Output the [X, Y] coordinate of the center of the cell containing the given text.  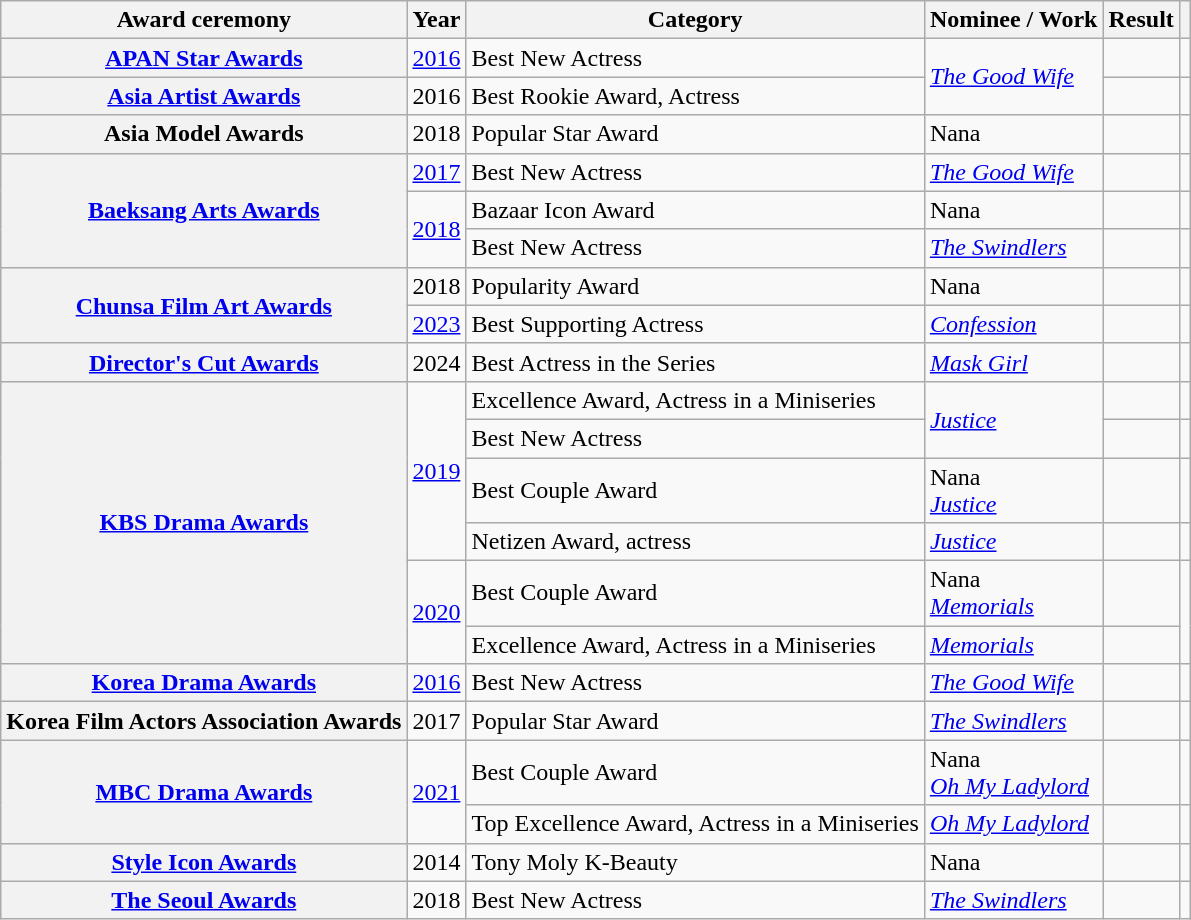
Confession [1014, 324]
Baeksang Arts Awards [204, 210]
2014 [436, 862]
Award ceremony [204, 20]
Asia Model Awards [204, 134]
Nana Oh My Ladylord [1014, 772]
The Seoul Awards [204, 900]
Year [436, 20]
Best Supporting Actress [695, 324]
Result [1141, 20]
2021 [436, 792]
Memorials [1014, 645]
2024 [436, 362]
Nominee / Work [1014, 20]
APAN Star Awards [204, 58]
Tony Moly K-Beauty [695, 862]
Korea Film Actors Association Awards [204, 721]
Director's Cut Awards [204, 362]
Oh My Ladylord [1014, 824]
Netizen Award, actress [695, 542]
Top Excellence Award, Actress in a Miniseries [695, 824]
Asia Artist Awards [204, 96]
2020 [436, 612]
Nana Memorials [1014, 594]
KBS Drama Awards [204, 522]
Style Icon Awards [204, 862]
Chunsa Film Art Awards [204, 305]
Bazaar Icon Award [695, 210]
Popularity Award [695, 286]
2019 [436, 470]
Korea Drama Awards [204, 683]
2023 [436, 324]
Best Rookie Award, Actress [695, 96]
Category [695, 20]
MBC Drama Awards [204, 792]
Nana Justice [1014, 490]
Best Actress in the Series [695, 362]
Mask Girl [1014, 362]
